Provide the (x, y) coordinate of the cell's center where the given text is located.  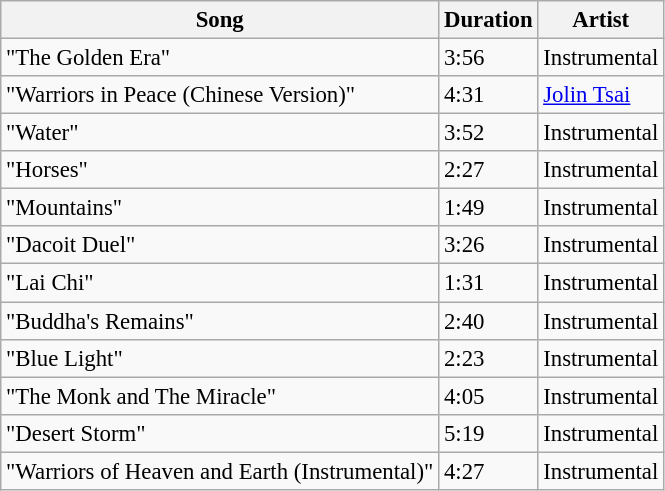
"Desert Storm" (220, 433)
5:19 (488, 433)
"The Golden Era" (220, 58)
2:23 (488, 358)
Duration (488, 20)
4:27 (488, 471)
"Mountains" (220, 208)
"Blue Light" (220, 358)
"Buddha's Remains" (220, 321)
"Lai Chi" (220, 283)
1:49 (488, 208)
3:56 (488, 58)
3:26 (488, 245)
4:05 (488, 396)
"The Monk and The Miracle" (220, 396)
3:52 (488, 133)
"Dacoit Duel" (220, 245)
2:40 (488, 321)
"Water" (220, 133)
Artist (601, 20)
"Warriors in Peace (Chinese Version)" (220, 95)
4:31 (488, 95)
1:31 (488, 283)
2:27 (488, 170)
"Warriors of Heaven and Earth (Instrumental)" (220, 471)
Song (220, 20)
"Horses" (220, 170)
Jolin Tsai (601, 95)
